Detect which cell encompasses the target text, then output its [x, y] center coordinate. 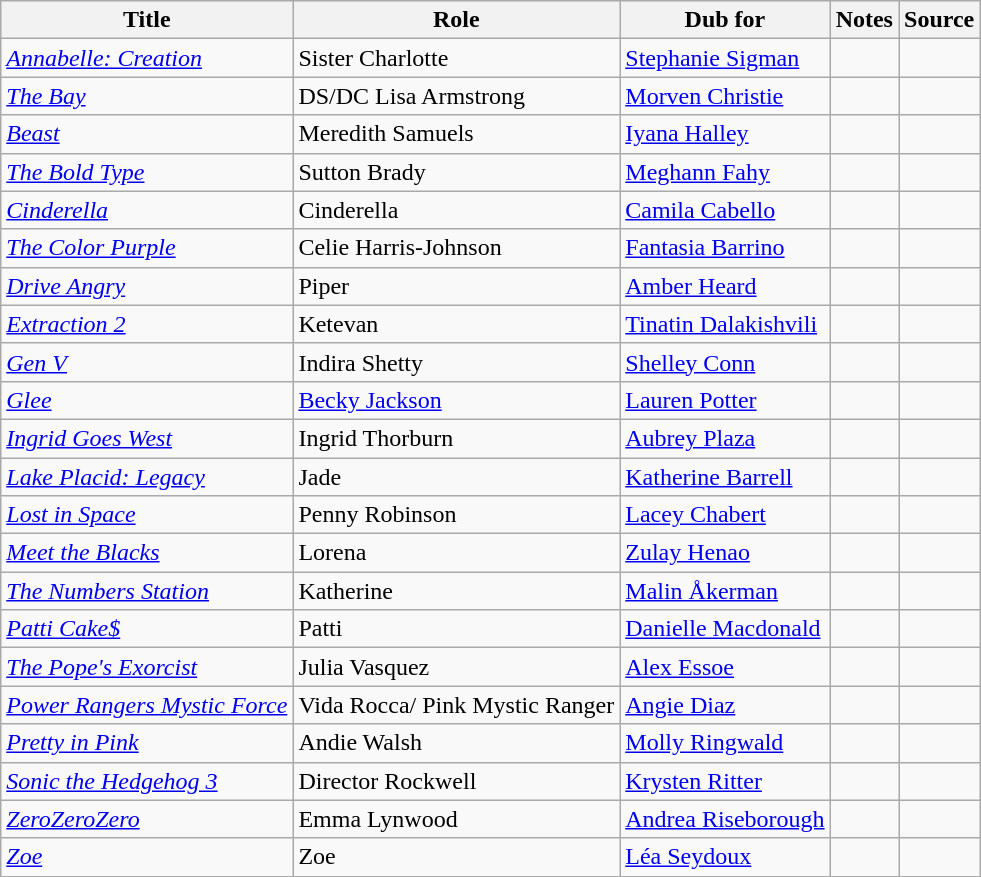
DS/DC Lisa Armstrong [456, 96]
Alex Essoe [725, 667]
Lorena [456, 553]
Léa Seydoux [725, 857]
The Bay [147, 96]
Malin Åkerman [725, 591]
Julia Vasquez [456, 667]
Sonic the Hedgehog 3 [147, 781]
Piper [456, 286]
Meghann Fahy [725, 172]
Morven Christie [725, 96]
Zulay Henao [725, 553]
Ingrid Thorburn [456, 438]
Jade [456, 477]
Becky Jackson [456, 400]
Patti Cake$ [147, 629]
Vida Rocca/ Pink Mystic Ranger [456, 705]
Pretty in Pink [147, 743]
Role [456, 20]
Indira Shetty [456, 362]
Notes [864, 20]
Extraction 2 [147, 324]
Lacey Chabert [725, 515]
Annabelle: Creation [147, 58]
Molly Ringwald [725, 743]
Sister Charlotte [456, 58]
Director Rockwell [456, 781]
Andrea Riseborough [725, 819]
Danielle Macdonald [725, 629]
Angie Diaz [725, 705]
Sutton Brady [456, 172]
Ketevan [456, 324]
The Bold Type [147, 172]
Source [938, 20]
Tinatin Dalakishvili [725, 324]
ZeroZeroZero [147, 819]
Beast [147, 134]
Gen V [147, 362]
Drive Angry [147, 286]
Meredith Samuels [456, 134]
Celie Harris-Johnson [456, 248]
The Pope's Exorcist [147, 667]
Stephanie Sigman [725, 58]
Shelley Conn [725, 362]
Lost in Space [147, 515]
Ingrid Goes West [147, 438]
Krysten Ritter [725, 781]
Lauren Potter [725, 400]
The Numbers Station [147, 591]
Katherine Barrell [725, 477]
Iyana Halley [725, 134]
Dub for [725, 20]
Title [147, 20]
The Color Purple [147, 248]
Amber Heard [725, 286]
Emma Lynwood [456, 819]
Aubrey Plaza [725, 438]
Meet the Blacks [147, 553]
Power Rangers Mystic Force [147, 705]
Fantasia Barrino [725, 248]
Lake Placid: Legacy [147, 477]
Penny Robinson [456, 515]
Camila Cabello [725, 210]
Patti [456, 629]
Glee [147, 400]
Katherine [456, 591]
Andie Walsh [456, 743]
